Return the (x, y) coordinate for the center point of the cell that contains the specified text.  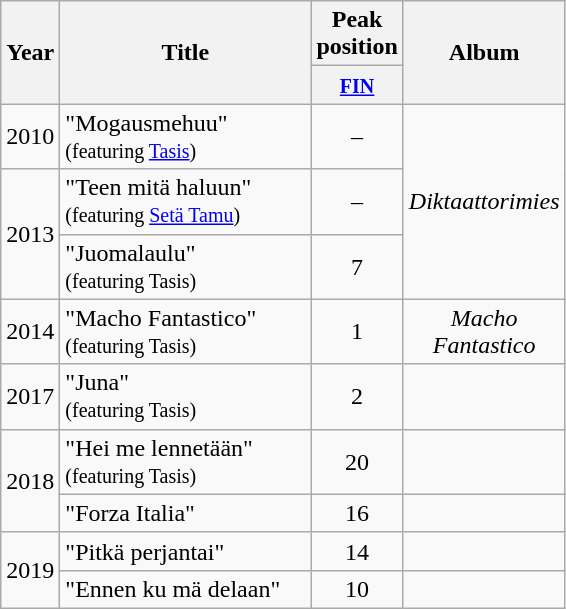
2019 (30, 570)
"Ennen ku mä delaan" (186, 589)
"Macho Fantastico"(featuring Tasis) (186, 332)
20 (357, 462)
"Hei me lennetään"(featuring Tasis) (186, 462)
"Juna"(featuring Tasis) (186, 396)
FIN (357, 85)
14 (357, 551)
"Pitkä perjantai" (186, 551)
"Mogausmehuu"(featuring Tasis) (186, 136)
Year (30, 52)
2018 (30, 480)
2010 (30, 136)
2014 (30, 332)
Peak position (357, 34)
1 (357, 332)
Diktaattorimies (484, 202)
2 (357, 396)
Macho Fantastico (484, 332)
"Teen mitä haluun"(featuring Setä Tamu) (186, 202)
Album (484, 52)
Title (186, 52)
"Juomalaulu"(featuring Tasis) (186, 266)
10 (357, 589)
"Forza Italia" (186, 513)
16 (357, 513)
7 (357, 266)
2013 (30, 234)
2017 (30, 396)
